Detect which cell encompasses the target text, then output its [X, Y] center coordinate. 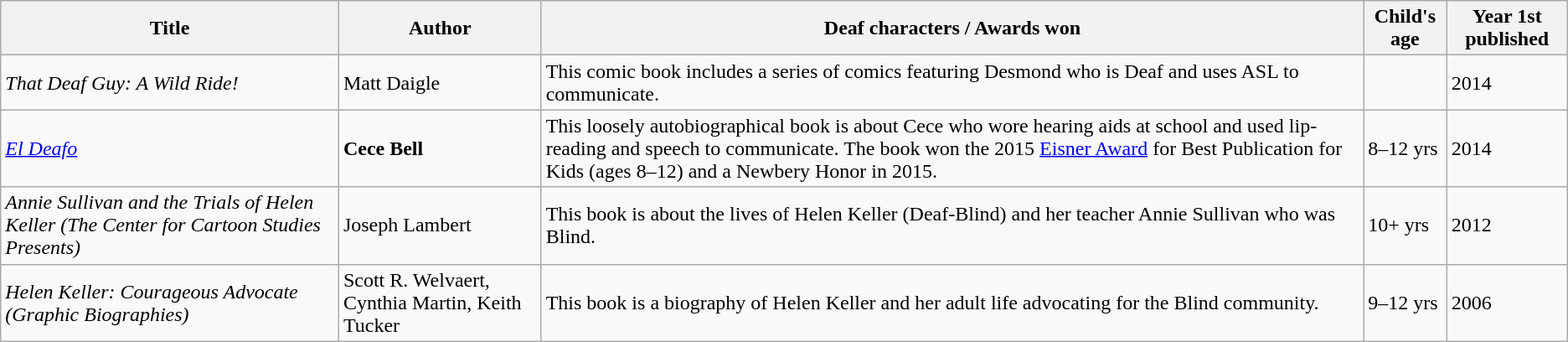
9–12 yrs [1406, 303]
Joseph Lambert [440, 225]
Child's age [1406, 28]
Matt Daigle [440, 82]
Annie Sullivan and the Trials of Helen Keller (The Center for Cartoon Studies Presents) [170, 225]
10+ yrs [1406, 225]
This comic book includes a series of comics featuring Desmond who is Deaf and uses ASL to communicate. [952, 82]
El Deafo [170, 148]
2006 [1507, 303]
Cece Bell [440, 148]
Scott R. Welvaert, Cynthia Martin, Keith Tucker [440, 303]
Helen Keller: Courageous Advocate (Graphic Biographies) [170, 303]
Author [440, 28]
This book is a biography of Helen Keller and her adult life advocating for the Blind community. [952, 303]
Deaf characters / Awards won [952, 28]
2012 [1507, 225]
Year 1st published [1507, 28]
8–12 yrs [1406, 148]
Title [170, 28]
That Deaf Guy: A Wild Ride! [170, 82]
This book is about the lives of Helen Keller (Deaf-Blind) and her teacher Annie Sullivan who was Blind. [952, 225]
